Provide the (x, y) coordinate of the cell's center where the given text is located.  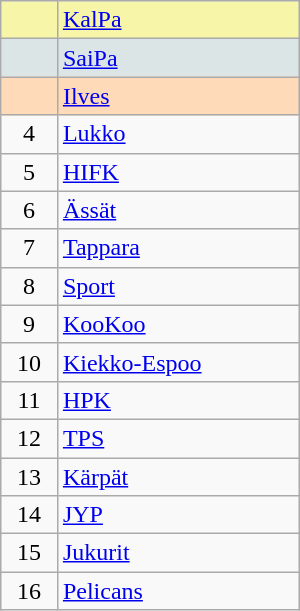
Sport (178, 286)
8 (30, 286)
Pelicans (178, 591)
4 (30, 134)
SaiPa (178, 58)
Tappara (178, 248)
HPK (178, 400)
Lukko (178, 134)
16 (30, 591)
6 (30, 210)
Ilves (178, 96)
HIFK (178, 172)
12 (30, 438)
9 (30, 324)
Kiekko-Espoo (178, 362)
11 (30, 400)
13 (30, 477)
15 (30, 553)
TPS (178, 438)
Ässät (178, 210)
Jukurit (178, 553)
5 (30, 172)
10 (30, 362)
14 (30, 515)
KalPa (178, 20)
KooKoo (178, 324)
JYP (178, 515)
7 (30, 248)
Kärpät (178, 477)
